Identify which cell holds the provided text, then report its (X, Y) central coordinate. 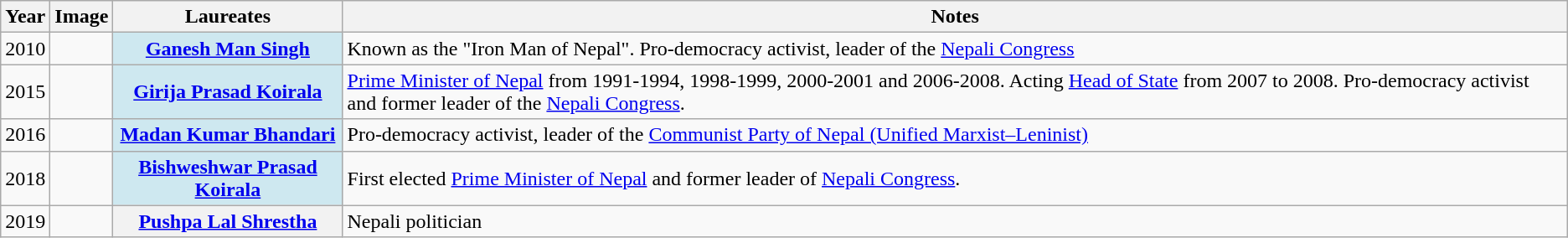
2016 (25, 135)
Ganesh Man Singh (228, 49)
2018 (25, 178)
First elected Prime Minister of Nepal and former leader of Nepali Congress. (955, 178)
Laureates (228, 17)
Pushpa Lal Shrestha (228, 221)
2010 (25, 49)
Bishweshwar Prasad Koirala (228, 178)
Nepali politician (955, 221)
2015 (25, 92)
Image (82, 17)
Known as the "Iron Man of Nepal". Pro-democracy activist, leader of the Nepali Congress (955, 49)
Madan Kumar Bhandari (228, 135)
Pro-democracy activist, leader of the Communist Party of Nepal (Unified Marxist–Leninist) (955, 135)
Year (25, 17)
2019 (25, 221)
Girija Prasad Koirala (228, 92)
Notes (955, 17)
